Return [X, Y] of the center of cell containing provided text 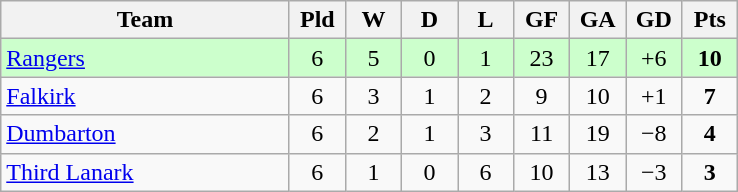
GF [542, 20]
Pld [317, 20]
W [373, 20]
Rangers [146, 58]
11 [542, 134]
GA [598, 20]
23 [542, 58]
13 [598, 172]
Falkirk [146, 96]
5 [373, 58]
−8 [654, 134]
4 [710, 134]
9 [542, 96]
19 [598, 134]
Pts [710, 20]
L [486, 20]
+1 [654, 96]
D [429, 20]
7 [710, 96]
Team [146, 20]
−3 [654, 172]
+6 [654, 58]
17 [598, 58]
Dumbarton [146, 134]
Third Lanark [146, 172]
GD [654, 20]
